Search for the cell housing the specified text and yield its [x, y] center coordinate. 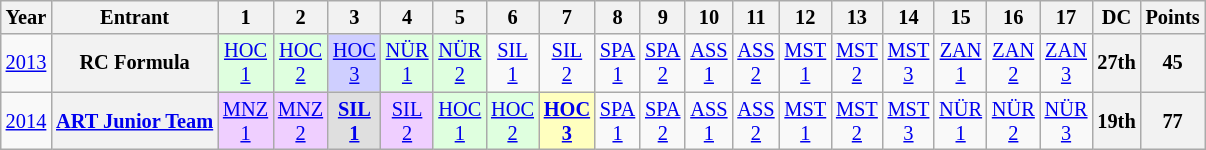
MNZ1 [246, 121]
17 [1066, 17]
27th [1116, 63]
13 [857, 17]
DC [1116, 17]
6 [512, 17]
10 [708, 17]
MNZ2 [300, 121]
4 [408, 17]
11 [756, 17]
7 [567, 17]
2013 [26, 63]
12 [805, 17]
ZAN3 [1066, 63]
NÜR3 [1066, 121]
ZAN1 [960, 63]
9 [662, 17]
Entrant [134, 17]
8 [618, 17]
1 [246, 17]
5 [460, 17]
Year [26, 17]
ART Junior Team [134, 121]
3 [354, 17]
RC Formula [134, 63]
77 [1173, 121]
ZAN2 [1014, 63]
45 [1173, 63]
Points [1173, 17]
14 [909, 17]
16 [1014, 17]
15 [960, 17]
2 [300, 17]
19th [1116, 121]
2014 [26, 121]
